Extract the (x, y) coordinate from the center of the cell holding the provided text.  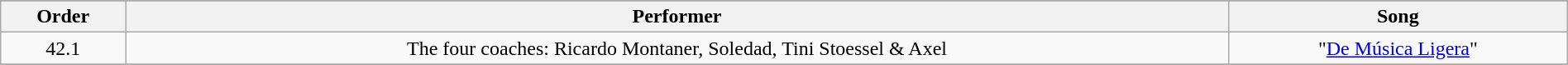
Performer (677, 17)
Song (1398, 17)
"De Música Ligera" (1398, 48)
Order (63, 17)
The four coaches: Ricardo Montaner, Soledad, Tini Stoessel & Axel (677, 48)
42.1 (63, 48)
